Return [x, y] of the center of cell containing provided text 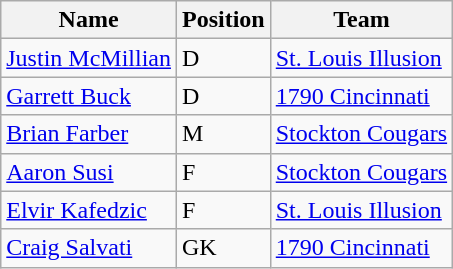
Garrett Buck [89, 96]
GK [223, 248]
Brian Farber [89, 134]
M [223, 134]
Name [89, 20]
Position [223, 20]
Team [361, 20]
Craig Salvati [89, 248]
Aaron Susi [89, 172]
Elvir Kafedzic [89, 210]
Justin McMillian [89, 58]
